Output the [x, y] coordinate of the center of the cell containing the given text.  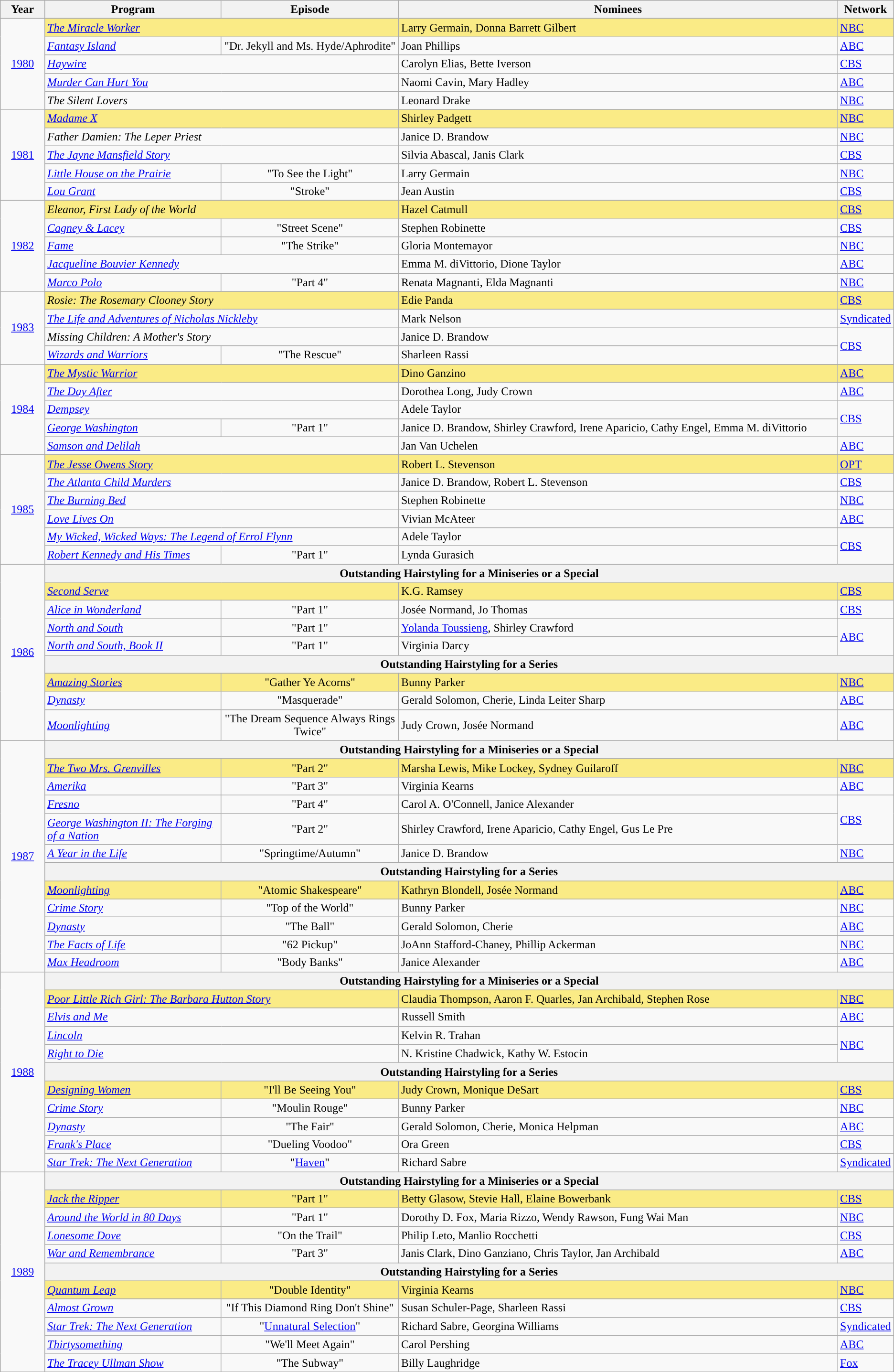
Betty Glasow, Stevie Hall, Elaine Bowerbank [618, 1199]
Little House on the Prairie [133, 173]
"Body Banks" [309, 963]
Max Headroom [133, 963]
Lynda Gurasich [618, 555]
Poor Little Rich Girl: The Barbara Hutton Story [222, 999]
1987 [23, 856]
"Haven" [309, 1163]
Lou Grant [133, 191]
"Stroke" [309, 191]
Father Damien: The Leper Priest [222, 137]
Marco Polo [133, 282]
The Life and Adventures of Nicholas Nickleby [222, 319]
My Wicked, Wicked Ways: The Legend of Errol Flynn [222, 537]
Leonard Drake [618, 100]
K.G. Ramsey [618, 591]
A Year in the Life [133, 854]
The Jesse Owens Story [222, 464]
Missing Children: A Mother's Story [222, 337]
1982 [23, 246]
North and South, Book II [133, 646]
The Atlanta Child Murders [222, 482]
1980 [23, 64]
Gerald Solomon, Cherie [618, 926]
Claudia Thompson, Aaron F. Quarles, Jan Archibald, Stephen Rose [618, 999]
Janice Alexander [618, 963]
Haywire [222, 64]
Thirtysomething [133, 1344]
"Unnatural Selection" [309, 1326]
The Miracle Worker [222, 28]
Jan Van Uchelen [618, 446]
1986 [23, 653]
Dempsey [222, 409]
Samson and Delilah [222, 446]
"Masquerade" [309, 700]
Carol A. O'Connell, Janice Alexander [618, 804]
Robert L. Stevenson [618, 464]
The Mystic Warrior [222, 373]
"The Ball" [309, 926]
Right to Die [222, 1053]
Carol Pershing [618, 1344]
Shirley Crawford, Irene Aparicio, Cathy Engel, Gus Le Pre [618, 828]
North and South [133, 628]
Kelvin R. Trahan [618, 1035]
Carolyn Elias, Bette Iverson [618, 64]
Quantum Leap [133, 1290]
Larry Germain [618, 173]
Gloria Montemayor [618, 246]
"The Fair" [309, 1126]
"Atomic Shakespeare" [309, 890]
Murder Can Hurt You [222, 82]
Larry Germain, Donna Barrett Gilbert [618, 28]
"62 Pickup" [309, 944]
Vivian McAteer [618, 518]
JoAnn Stafford-Chaney, Phillip Ackerman [618, 944]
Madame X [222, 118]
Richard Sabre, Georgina Williams [618, 1326]
"Gather Ye Acorns" [309, 682]
Almost Grown [133, 1308]
Designing Women [133, 1090]
Lonesome Dove [133, 1235]
The Day After [222, 391]
1988 [23, 1072]
"To See the Light" [309, 173]
Janice D. Brandow, Shirley Crawford, Irene Aparicio, Cathy Engel, Emma M. diVittorio [618, 428]
Janis Clark, Dino Ganziano, Chris Taylor, Jan Archibald [618, 1254]
Eleanor, First Lady of the World [222, 209]
Gerald Solomon, Cherie, Linda Leiter Sharp [618, 700]
"Moulin Rouge" [309, 1108]
Josée Normand, Jo Thomas [618, 610]
1989 [23, 1272]
Philip Leto, Manlio Rocchetti [618, 1235]
1983 [23, 328]
Fox [866, 1362]
"If This Diamond Ring Don't Shine" [309, 1308]
George Washington [133, 428]
War and Remembrance [133, 1254]
Virginia Darcy [618, 646]
Jacqueline Bouvier Kennedy [222, 264]
Frank's Place [133, 1145]
Elvis and Me [222, 1017]
Love Lives On [222, 518]
Lincoln [222, 1035]
"Dueling Voodoo" [309, 1145]
The Facts of Life [133, 944]
Network [866, 10]
Silvia Abascal, Janis Clark [618, 155]
Program [133, 10]
Amazing Stories [133, 682]
"I'll Be Seeing You" [309, 1090]
The Jayne Mansfield Story [222, 155]
1981 [23, 155]
Jack the Ripper [133, 1199]
"Double Identity" [309, 1290]
"Springtime/Autumn" [309, 854]
Yolanda Toussieng, Shirley Crawford [618, 628]
Edie Panda [618, 300]
1985 [23, 509]
1984 [23, 409]
Sharleen Rassi [618, 355]
"We'll Meet Again" [309, 1344]
George Washington II: The Forging of a Nation [133, 828]
Wizards and Warriors [133, 355]
"On the Trail" [309, 1235]
Robert Kennedy and His Times [133, 555]
The Tracey Ullman Show [133, 1362]
Susan Schuler-Page, Sharleen Rassi [618, 1308]
Amerika [133, 786]
Mark Nelson [618, 319]
Naomi Cavin, Mary Hadley [618, 82]
Richard Sabre [618, 1163]
Second Serve [222, 591]
Gerald Solomon, Cherie, Monica Helpman [618, 1126]
The Burning Bed [222, 500]
The Two Mrs. Grenvilles [133, 768]
Fantasy Island [133, 46]
Hazel Catmull [618, 209]
Ora Green [618, 1145]
Dorothy D. Fox, Maria Rizzo, Wendy Rawson, Fung Wai Man [618, 1217]
"The Dream Sequence Always Rings Twice" [309, 725]
Alice in Wonderland [133, 610]
N. Kristine Chadwick, Kathy W. Estocin [618, 1053]
The Silent Lovers [222, 100]
Joan Phillips [618, 46]
"The Subway" [309, 1362]
Rosie: The Rosemary Clooney Story [222, 300]
"Street Scene" [309, 228]
Dorothea Long, Judy Crown [618, 391]
Around the World in 80 Days [133, 1217]
Nominees [618, 10]
Shirley Padgett [618, 118]
"Dr. Jekyll and Ms. Hyde/Aphrodite" [309, 46]
Kathryn Blondell, Josée Normand [618, 890]
Marsha Lewis, Mike Lockey, Sydney Guilaroff [618, 768]
Emma M. diVittorio, Dione Taylor [618, 264]
"The Strike" [309, 246]
Renata Magnanti, Elda Magnanti [618, 282]
Fresno [133, 804]
Cagney & Lacey [133, 228]
Episode [309, 10]
"Top of the World" [309, 908]
Jean Austin [618, 191]
Year [23, 10]
Judy Crown, Monique DeSart [618, 1090]
Janice D. Brandow, Robert L. Stevenson [618, 482]
Russell Smith [618, 1017]
OPT [866, 464]
"The Rescue" [309, 355]
Billy Laughridge [618, 1362]
Judy Crown, Josée Normand [618, 725]
Dino Ganzino [618, 373]
Fame [133, 246]
